For the text-containing cell, return its midpoint in [x, y] coordinate format. 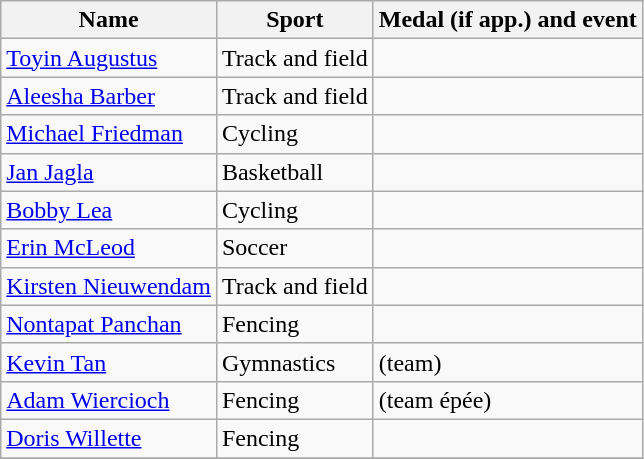
Toyin Augustus [109, 58]
Aleesha Barber [109, 96]
(team) [508, 362]
(team épée) [508, 400]
Name [109, 20]
Sport [294, 20]
Soccer [294, 248]
Kevin Tan [109, 362]
Jan Jagla [109, 172]
Bobby Lea [109, 210]
Doris Willette [109, 438]
Erin McLeod [109, 248]
Gymnastics [294, 362]
Michael Friedman [109, 134]
Adam Wiercioch [109, 400]
Basketball [294, 172]
Nontapat Panchan [109, 324]
Medal (if app.) and event [508, 20]
Kirsten Nieuwendam [109, 286]
